Determine the [x, y] coordinate at the center of the cell enclosing the given text.  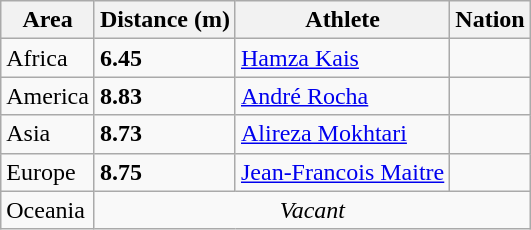
Oceania [48, 210]
8.75 [164, 172]
Vacant [312, 210]
6.45 [164, 58]
Alireza Mokhtari [342, 134]
André Rocha [342, 96]
Area [48, 20]
Europe [48, 172]
Athlete [342, 20]
Nation [490, 20]
Africa [48, 58]
America [48, 96]
Asia [48, 134]
Jean-Francois Maitre [342, 172]
Hamza Kais [342, 58]
8.83 [164, 96]
8.73 [164, 134]
Distance (m) [164, 20]
